Find where the given text appears and provide that cell's center as (X, Y) coordinate. 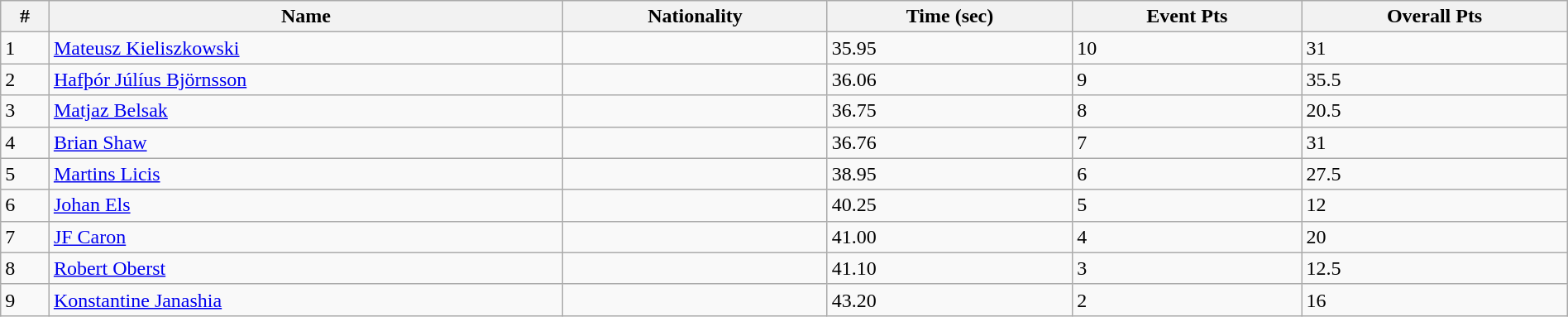
35.5 (1434, 79)
Robert Oberst (306, 268)
Matjaz Belsak (306, 111)
41.10 (949, 268)
Name (306, 17)
12.5 (1434, 268)
43.20 (949, 300)
Konstantine Janashia (306, 300)
10 (1188, 48)
Hafþór Júlíus Björnsson (306, 79)
27.5 (1434, 174)
16 (1434, 300)
Johan Els (306, 205)
1 (25, 48)
36.06 (949, 79)
Martins Licis (306, 174)
Brian Shaw (306, 142)
JF Caron (306, 237)
Mateusz Kieliszkowski (306, 48)
36.75 (949, 111)
Nationality (696, 17)
Time (sec) (949, 17)
36.76 (949, 142)
40.25 (949, 205)
35.95 (949, 48)
38.95 (949, 174)
20.5 (1434, 111)
Event Pts (1188, 17)
41.00 (949, 237)
20 (1434, 237)
Overall Pts (1434, 17)
12 (1434, 205)
# (25, 17)
